For the text-containing cell, return its midpoint in [X, Y] coordinate format. 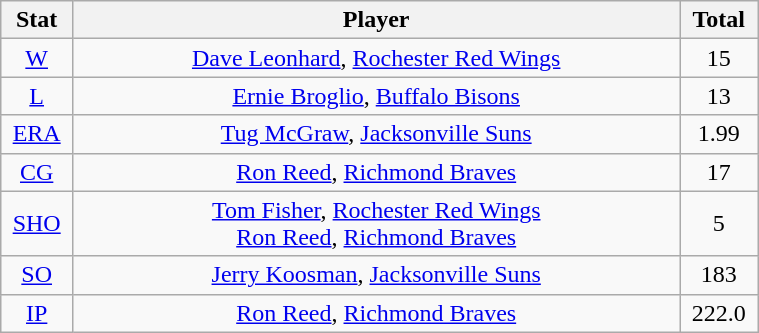
5 [719, 224]
Player [376, 20]
SO [37, 275]
Dave Leonhard, Rochester Red Wings [376, 58]
W [37, 58]
SHO [37, 224]
183 [719, 275]
ERA [37, 134]
Tug McGraw, Jacksonville Suns [376, 134]
Stat [37, 20]
Ernie Broglio, Buffalo Bisons [376, 96]
Total [719, 20]
L [37, 96]
15 [719, 58]
1.99 [719, 134]
CG [37, 172]
13 [719, 96]
IP [37, 313]
Tom Fisher, Rochester Red Wings Ron Reed, Richmond Braves [376, 224]
222.0 [719, 313]
17 [719, 172]
Jerry Koosman, Jacksonville Suns [376, 275]
